Provide the [x, y] coordinate of the cell's center where the given text is located.  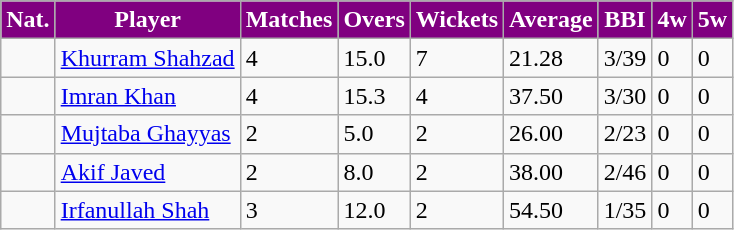
15.3 [374, 96]
Average [552, 20]
Overs [374, 20]
Player [148, 20]
Khurram Shahzad [148, 58]
3/39 [625, 58]
26.00 [552, 134]
Wickets [456, 20]
2/46 [625, 172]
2/23 [625, 134]
15.0 [374, 58]
Irfanullah Shah [148, 210]
54.50 [552, 210]
37.50 [552, 96]
Nat. [28, 20]
Matches [289, 20]
Akif Javed [148, 172]
3 [289, 210]
5w [712, 20]
Imran Khan [148, 96]
3/30 [625, 96]
21.28 [552, 58]
BBI [625, 20]
7 [456, 58]
1/35 [625, 210]
38.00 [552, 172]
12.0 [374, 210]
5.0 [374, 134]
8.0 [374, 172]
4w [672, 20]
Mujtaba Ghayyas [148, 134]
